Locate the cell with the specified text and output its [X, Y] center coordinate. 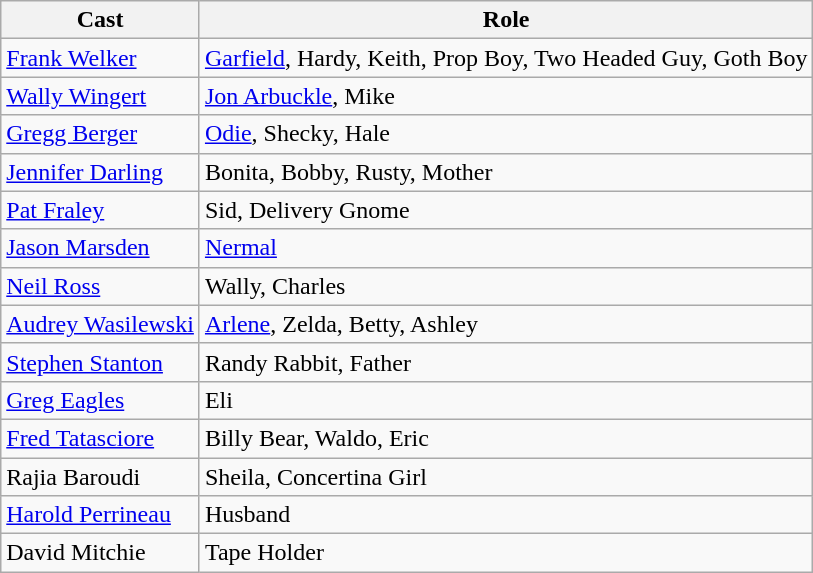
Bonita, Bobby, Rusty, Mother [506, 172]
Tape Holder [506, 553]
Pat Fraley [100, 210]
Frank Welker [100, 58]
Jon Arbuckle, Mike [506, 96]
Sid, Delivery Gnome [506, 210]
Sheila, Concertina Girl [506, 477]
Jennifer Darling [100, 172]
Garfield, Hardy, Keith, Prop Boy, Two Headed Guy, Goth Boy [506, 58]
Harold Perrineau [100, 515]
Role [506, 20]
Odie, Shecky, Hale [506, 134]
Stephen Stanton [100, 362]
Audrey Wasilewski [100, 324]
Wally Wingert [100, 96]
David Mitchie [100, 553]
Jason Marsden [100, 248]
Husband [506, 515]
Wally, Charles [506, 286]
Cast [100, 20]
Arlene, Zelda, Betty, Ashley [506, 324]
Eli [506, 400]
Randy Rabbit, Father [506, 362]
Gregg Berger [100, 134]
Neil Ross [100, 286]
Greg Eagles [100, 400]
Nermal [506, 248]
Fred Tatasciore [100, 438]
Rajia Baroudi [100, 477]
Billy Bear, Waldo, Eric [506, 438]
